Find where the given text appears and provide that cell's center as (X, Y) coordinate. 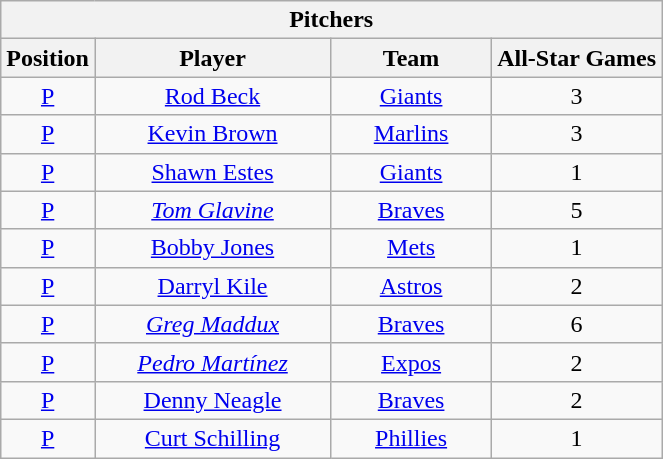
Mets (412, 248)
All-Star Games (577, 58)
Phillies (412, 438)
Denny Neagle (212, 400)
Tom Glavine (212, 210)
Bobby Jones (212, 248)
Pedro Martínez (212, 362)
Darryl Kile (212, 286)
5 (577, 210)
Shawn Estes (212, 172)
Team (412, 58)
Pitchers (332, 20)
Greg Maddux (212, 324)
6 (577, 324)
Expos (412, 362)
Marlins (412, 134)
Rod Beck (212, 96)
Kevin Brown (212, 134)
Position (48, 58)
Player (212, 58)
Curt Schilling (212, 438)
Astros (412, 286)
